Locate the cell with the specified text and output its [X, Y] center coordinate. 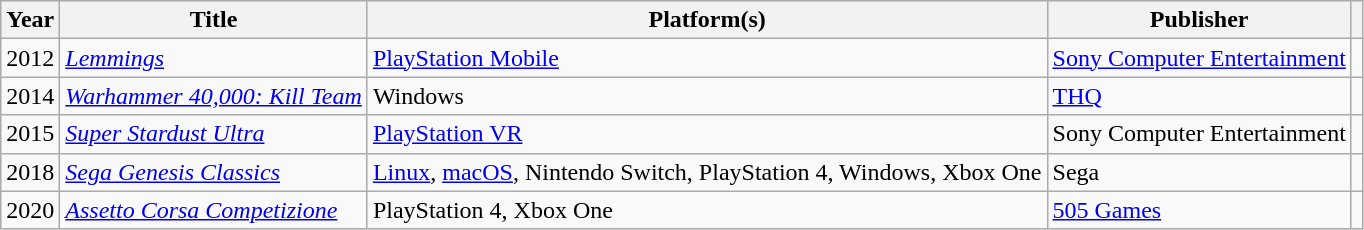
Warhammer 40,000: Kill Team [214, 96]
PlayStation 4, Xbox One [707, 210]
Title [214, 20]
Windows [707, 96]
Sega [1199, 172]
Publisher [1199, 20]
505 Games [1199, 210]
Platform(s) [707, 20]
PlayStation Mobile [707, 58]
2012 [30, 58]
2018 [30, 172]
Year [30, 20]
Lemmings [214, 58]
THQ [1199, 96]
Assetto Corsa Competizione [214, 210]
Sega Genesis Classics [214, 172]
2020 [30, 210]
Super Stardust Ultra [214, 134]
Linux, macOS, Nintendo Switch, PlayStation 4, Windows, Xbox One [707, 172]
PlayStation VR [707, 134]
2015 [30, 134]
2014 [30, 96]
